For the text-containing cell, return its midpoint in [x, y] coordinate format. 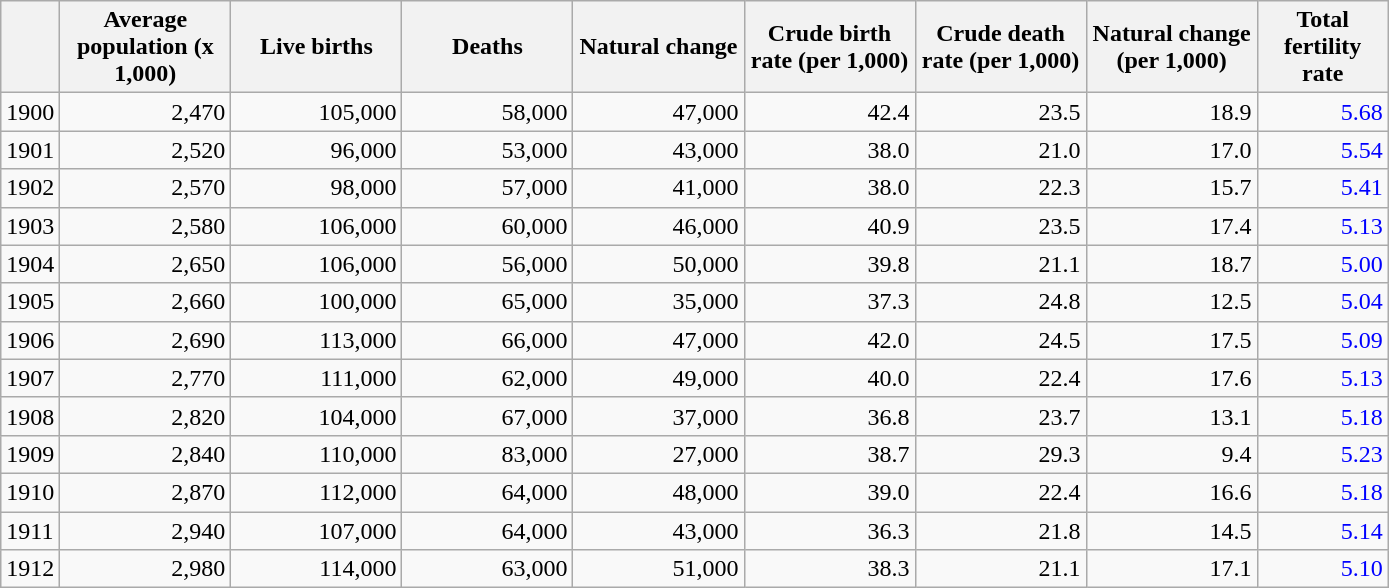
37,000 [658, 416]
2,870 [146, 492]
36.8 [830, 416]
5.54 [1322, 150]
1910 [30, 492]
5.41 [1322, 188]
5.10 [1322, 569]
67,000 [488, 416]
2,770 [146, 378]
2,660 [146, 302]
Deaths [488, 47]
12.5 [1172, 302]
48,000 [658, 492]
65,000 [488, 302]
38.7 [830, 454]
Total fertility rate [1322, 47]
2,840 [146, 454]
41,000 [658, 188]
17.4 [1172, 226]
105,000 [316, 112]
110,000 [316, 454]
2,650 [146, 264]
Crude birth rate (per 1,000) [830, 47]
63,000 [488, 569]
111,000 [316, 378]
18.9 [1172, 112]
50,000 [658, 264]
5.23 [1322, 454]
9.4 [1172, 454]
104,000 [316, 416]
27,000 [658, 454]
17.6 [1172, 378]
21.8 [1000, 531]
2,580 [146, 226]
13.1 [1172, 416]
2,980 [146, 569]
Crude death rate (per 1,000) [1000, 47]
40.0 [830, 378]
1903 [30, 226]
60,000 [488, 226]
1907 [30, 378]
5.09 [1322, 340]
35,000 [658, 302]
56,000 [488, 264]
29.3 [1000, 454]
21.0 [1000, 150]
1905 [30, 302]
1901 [30, 150]
5.68 [1322, 112]
38.3 [830, 569]
39.8 [830, 264]
36.3 [830, 531]
1904 [30, 264]
24.5 [1000, 340]
1900 [30, 112]
2,820 [146, 416]
49,000 [658, 378]
113,000 [316, 340]
40.9 [830, 226]
18.7 [1172, 264]
53,000 [488, 150]
42.0 [830, 340]
Natural change (per 1,000) [1172, 47]
1902 [30, 188]
Average population (x 1,000) [146, 47]
107,000 [316, 531]
1908 [30, 416]
15.7 [1172, 188]
1906 [30, 340]
42.4 [830, 112]
17.1 [1172, 569]
2,470 [146, 112]
100,000 [316, 302]
62,000 [488, 378]
2,940 [146, 531]
66,000 [488, 340]
14.5 [1172, 531]
5.04 [1322, 302]
46,000 [658, 226]
24.8 [1000, 302]
57,000 [488, 188]
23.7 [1000, 416]
98,000 [316, 188]
1911 [30, 531]
1909 [30, 454]
Natural change [658, 47]
112,000 [316, 492]
17.5 [1172, 340]
58,000 [488, 112]
51,000 [658, 569]
39.0 [830, 492]
2,520 [146, 150]
5.14 [1322, 531]
22.3 [1000, 188]
37.3 [830, 302]
83,000 [488, 454]
Live births [316, 47]
5.00 [1322, 264]
114,000 [316, 569]
96,000 [316, 150]
2,690 [146, 340]
1912 [30, 569]
16.6 [1172, 492]
17.0 [1172, 150]
2,570 [146, 188]
